Detect which cell encompasses the target text, then output its (X, Y) center coordinate. 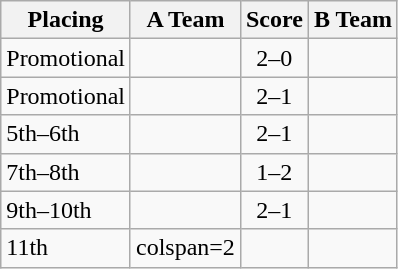
B Team (352, 20)
colspan=2 (185, 248)
5th–6th (66, 134)
9th–10th (66, 210)
1–2 (274, 172)
7th–8th (66, 172)
Placing (66, 20)
A Team (185, 20)
2–0 (274, 58)
11th (66, 248)
Score (274, 20)
